Determine the [x, y] coordinate at the center of the cell enclosing the given text.  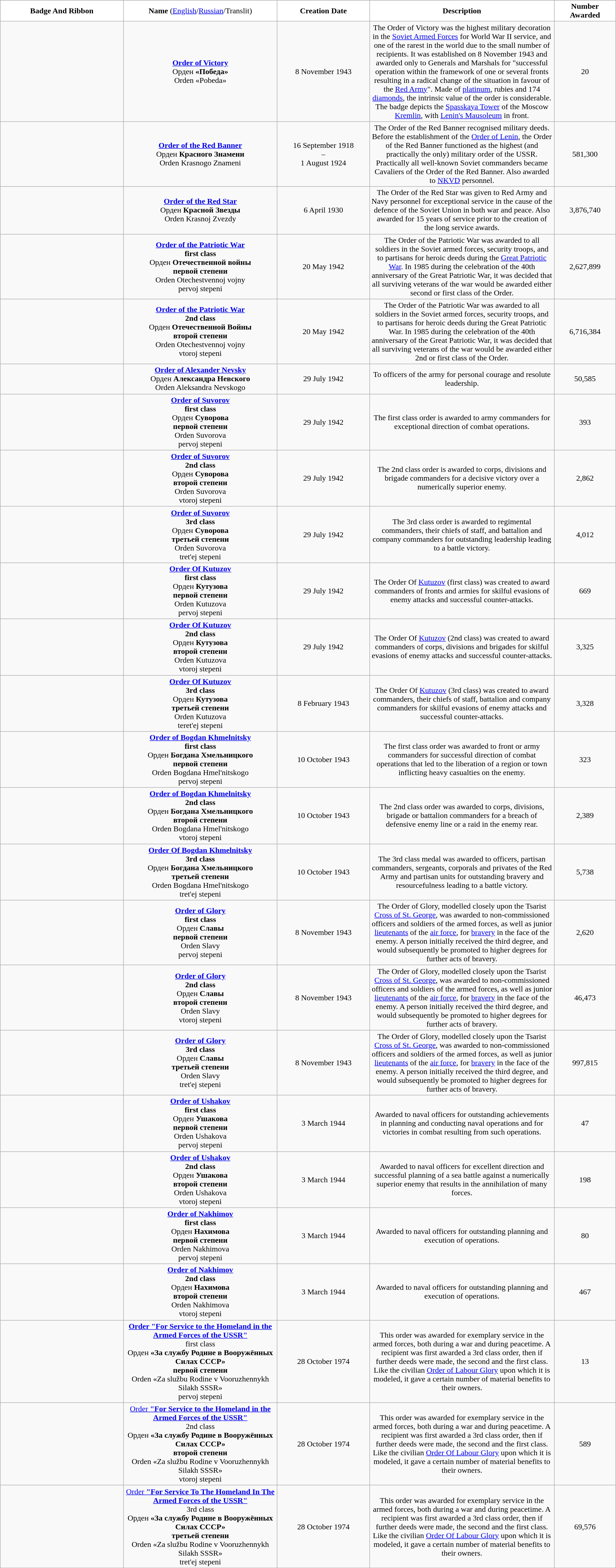
Order of the Patriotic Warfirst classОрден Отечественной войныпервой степениOrden Otechestvennoj vojnypervoj stepeni [200, 266]
Order of Bogdan Khmelnitskyfirst classОрден Богдана Хмельницкогопервой степениOrden Bogdana Hmel'nitskogopervoj stepeni [200, 760]
Order of the Red BannerОрден Крaсного ЗнамениOrden Krasnogo Znameni [200, 154]
997,815 [585, 1063]
323 [585, 760]
589 [585, 1444]
Description [462, 11]
Order of Ushakov2nd classОрден Ушаковавторой степениOrden Ushakovavtoroj stepeni [200, 1180]
467 [585, 1292]
3,876,740 [585, 210]
Number Awarded [585, 11]
Order of Nakhimovfirst classОрден Нахимовапервой степениOrden Nakhimovapervoj stepeni [200, 1236]
Order of Gloryfirst classОрден Славыпервой степениOrden Slavypervoj stepeni [200, 933]
198 [585, 1180]
2,627,899 [585, 266]
Order of Suvorov3rd classОрден Сувороватретьей степениOrden Suvorovatret'ej stepeni [200, 534]
Order of the Red StarОрден Красной ЗвездыOrden Krasnoj Zvezdy [200, 210]
Order Of Kutuzov3rd classОрден Кутузоватретьей степениOrden Kutuzovatеret'ej stepeni [200, 703]
13 [585, 1361]
8 February 1943 [323, 703]
2,862 [585, 478]
The first class order is awarded to army commanders for exceptional direction of combat operations. [462, 422]
4,012 [585, 534]
Creation Date [323, 11]
Order of VictoryОрден «Победа»Orden «Pobeda» [200, 71]
Badge And Ribbon [62, 11]
6,716,384 [585, 331]
393 [585, 422]
Order of Nakhimov2nd classОрден Нахимовавторой степениOrden Nakhimovavtoroj stepeni [200, 1292]
20 [585, 71]
Order Of Bogdan Khmelnitsky3rd classОрден Богдана Хмельницкоготретьей степениOrden Bogdana Hmel'nitskogotret'ej stepeni [200, 872]
5,738 [585, 872]
80 [585, 1236]
Order of Glory3rd classОрден Славытретьей степениOrden Slavytret'ej stepeni [200, 1063]
2,620 [585, 933]
581,300 [585, 154]
47 [585, 1123]
669 [585, 591]
50,585 [585, 379]
16 September 1918–1 August 1924 [323, 154]
3,325 [585, 647]
6 April 1930 [323, 210]
69,576 [585, 1526]
Order of the Patriotic War2nd classОрден Отечественной Войнывторой степениOrden Otechestvennoj vojnyvtoroj stepeni [200, 331]
To officers of the army for personal courage and resolute leadership. [462, 379]
Name (English/Russian/Translit) [200, 11]
Order of Glory2nd classОрден Славывторой степениOrden Slavyvtoroj stepeni [200, 998]
Order of Ushakovfirst classОрден Ушаковапервой степениOrden Ushakovapervoj stepeni [200, 1123]
3,328 [585, 703]
2,389 [585, 816]
Order Of Kutuzov2nd classОрден Кутузовавторой степениOrden Kutuzovavtoroj stepeni [200, 647]
The 2nd class order is awarded to corps, divisions and brigade commanders for a decisive victory over a numerically superior enemy. [462, 478]
46,473 [585, 998]
Order of Suvorov2nd classОрден Суворовавторой степениOrden Suvorovavtoroj stepeni [200, 478]
Order of Suvorovfirst classОрден Суворовапервой степениOrden Suvorovapervoj stepeni [200, 422]
Order of Bogdan Khmelnitsky2nd classОрден Богдана Хмельницкоговторой степениOrden Bogdana Hmel'nitskogovtoroj stepeni [200, 816]
Order of Alexander NevskyОрден Александра НевскогоOrden Aleksandra Nevskogo [200, 379]
Order Of Kutuzovfirst classОрден Кутузовапервой степениOrden Kutuzovapervoj stepeni [200, 591]
